Scan for the cell matching the given text and deliver its [X, Y] coordinate at center. 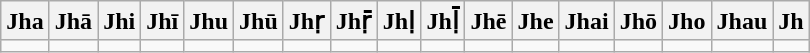
Jhē [488, 21]
Jhō [638, 21]
Jhḷ [399, 21]
Jh [791, 21]
Jhai [586, 21]
Jho [687, 21]
Jhe [536, 21]
Jhu [209, 21]
Jhi [120, 21]
Jhṛ [306, 21]
Jha [25, 21]
Jhṝ [354, 21]
Jhā [73, 21]
Jhī [162, 21]
Jhau [742, 21]
Jhū [259, 21]
Jhḹ [443, 21]
